Pinpoint the cell where the given text exists, returning its (X, Y) midpoint coordinate. 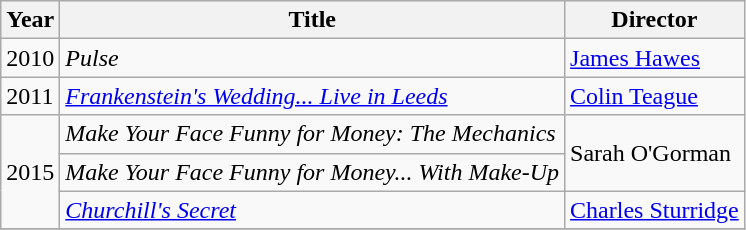
2011 (30, 96)
Make Your Face Funny for Money... With Make-Up (312, 172)
Charles Sturridge (655, 210)
Frankenstein's Wedding... Live in Leeds (312, 96)
Director (655, 20)
Churchill's Secret (312, 210)
James Hawes (655, 58)
Colin Teague (655, 96)
Title (312, 20)
2010 (30, 58)
2015 (30, 172)
Year (30, 20)
Make Your Face Funny for Money: The Mechanics (312, 134)
Sarah O'Gorman (655, 153)
Pulse (312, 58)
